Detect which cell encompasses the target text, then output its (x, y) center coordinate. 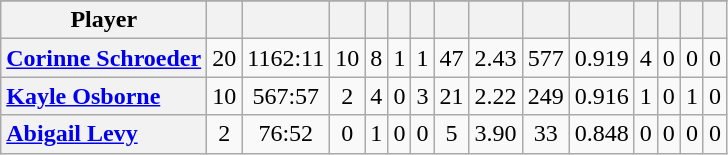
3.90 (496, 134)
21 (452, 96)
1162:11 (286, 58)
2.43 (496, 58)
20 (224, 58)
Player (104, 20)
8 (376, 58)
249 (546, 96)
Corinne Schroeder (104, 58)
0.848 (602, 134)
0.916 (602, 96)
76:52 (286, 134)
33 (546, 134)
Abigail Levy (104, 134)
567:57 (286, 96)
0.919 (602, 58)
Kayle Osborne (104, 96)
2.22 (496, 96)
577 (546, 58)
5 (452, 134)
47 (452, 58)
3 (422, 96)
